Pinpoint the cell where the given text exists, returning its [X, Y] midpoint coordinate. 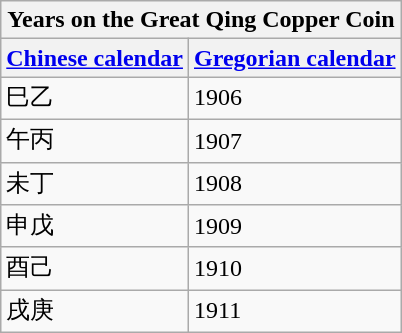
1908 [294, 184]
Years on the Great Qing Copper Coin [201, 20]
1909 [294, 226]
Chinese calendar [95, 58]
Gregorian calendar [294, 58]
申戊 [95, 226]
1906 [294, 98]
巳乙 [95, 98]
酉己 [95, 268]
1910 [294, 268]
午丙 [95, 140]
戌庚 [95, 312]
1907 [294, 140]
1911 [294, 312]
未丁 [95, 184]
